Detect which cell encompasses the target text, then output its (x, y) center coordinate. 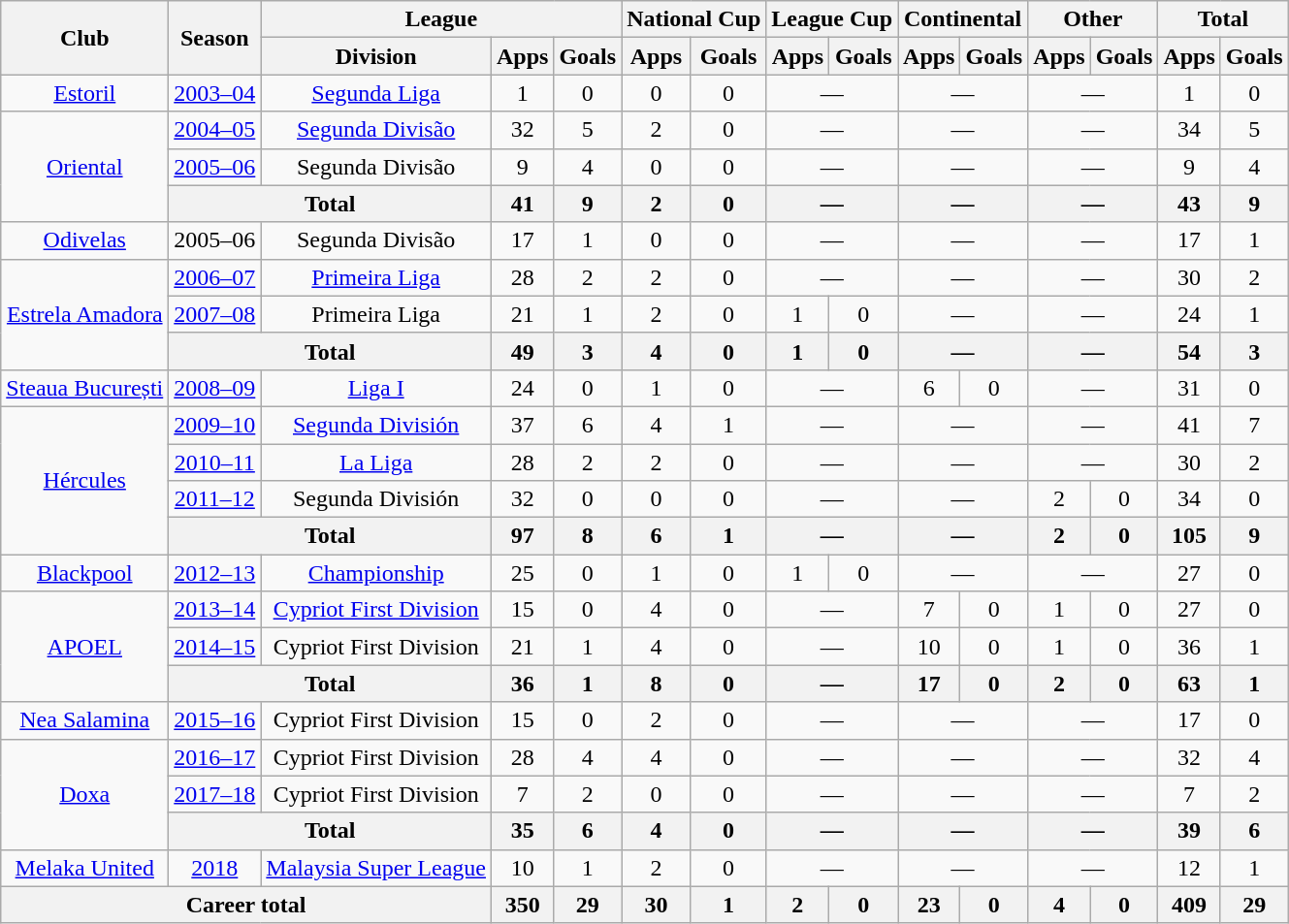
National Cup (694, 19)
Championship (376, 573)
Odivelas (85, 240)
2017–18 (215, 794)
La Liga (376, 462)
2009–10 (215, 425)
2011–12 (215, 499)
350 (522, 905)
League Cup (832, 19)
2003–04 (215, 93)
Club (85, 38)
2016–17 (215, 757)
Career total (246, 905)
2010–11 (215, 462)
2015–16 (215, 720)
Malaysia Super League (376, 868)
Liga I (376, 388)
Estrela Amadora (85, 314)
35 (522, 831)
105 (1189, 536)
Division (376, 56)
Blackpool (85, 573)
37 (522, 425)
2012–13 (215, 573)
2006–07 (215, 277)
Hércules (85, 480)
25 (522, 573)
Steaua București (85, 388)
Segunda Liga (376, 93)
23 (929, 905)
APOEL (85, 647)
2004–05 (215, 130)
409 (1189, 905)
Doxa (85, 794)
31 (1189, 388)
Season (215, 38)
63 (1189, 684)
43 (1189, 204)
Nea Salamina (85, 720)
2013–14 (215, 610)
2008–09 (215, 388)
39 (1189, 831)
Continental (963, 19)
Melaka United (85, 868)
Estoril (85, 93)
Other (1093, 19)
12 (1189, 868)
2018 (215, 868)
2014–15 (215, 647)
League (441, 19)
2007–08 (215, 314)
49 (522, 351)
97 (522, 536)
Oriental (85, 167)
54 (1189, 351)
